Return (X, Y) of the center of cell containing provided text 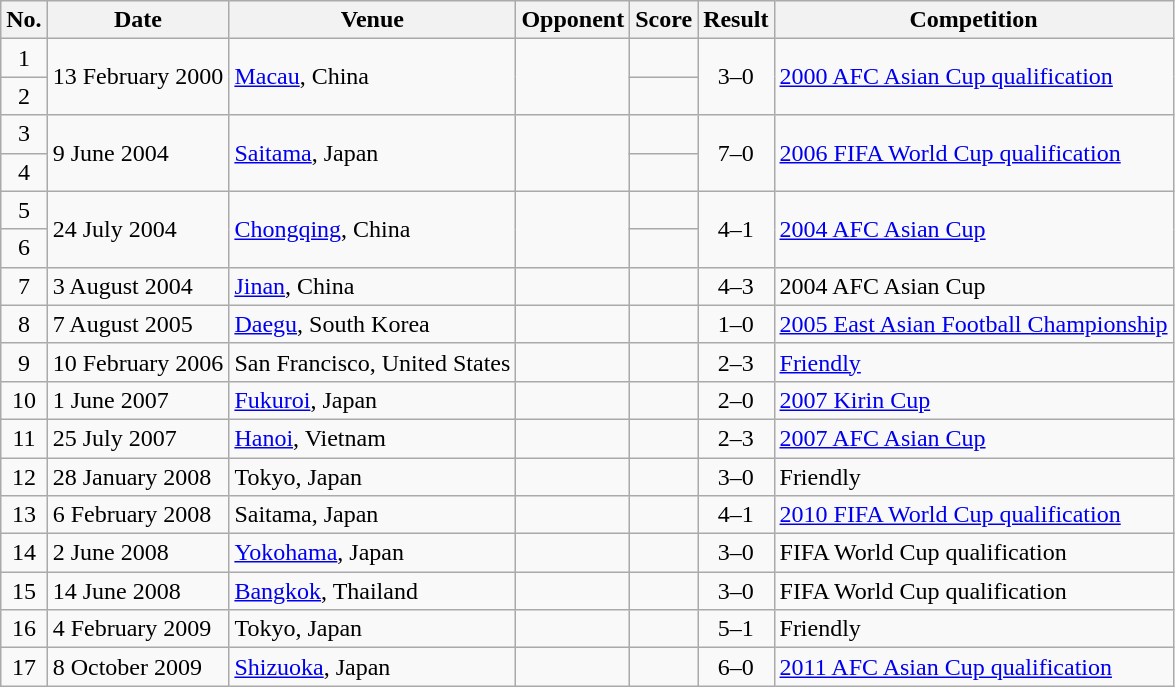
4 (24, 172)
15 (24, 591)
3 (24, 134)
Competition (974, 20)
2010 FIFA World Cup qualification (974, 515)
3 August 2004 (138, 286)
16 (24, 629)
11 (24, 438)
4–3 (736, 286)
10 February 2006 (138, 362)
28 January 2008 (138, 477)
Date (138, 20)
7 (24, 286)
Opponent (573, 20)
10 (24, 400)
9 (24, 362)
6 (24, 248)
13 February 2000 (138, 77)
13 (24, 515)
7–0 (736, 153)
Hanoi, Vietnam (372, 438)
12 (24, 477)
6 February 2008 (138, 515)
2000 AFC Asian Cup qualification (974, 77)
Macau, China (372, 77)
2007 AFC Asian Cup (974, 438)
Jinan, China (372, 286)
2011 AFC Asian Cup qualification (974, 667)
6–0 (736, 667)
2005 East Asian Football Championship (974, 324)
Venue (372, 20)
1–0 (736, 324)
Chongqing, China (372, 229)
8 October 2009 (138, 667)
2 (24, 96)
14 June 2008 (138, 591)
14 (24, 553)
17 (24, 667)
No. (24, 20)
4 February 2009 (138, 629)
7 August 2005 (138, 324)
Result (736, 20)
Yokohama, Japan (372, 553)
2007 Kirin Cup (974, 400)
Daegu, South Korea (372, 324)
Shizuoka, Japan (372, 667)
5 (24, 210)
8 (24, 324)
1 June 2007 (138, 400)
Score (664, 20)
San Francisco, United States (372, 362)
24 July 2004 (138, 229)
2006 FIFA World Cup qualification (974, 153)
2 June 2008 (138, 553)
5–1 (736, 629)
1 (24, 58)
9 June 2004 (138, 153)
Fukuroi, Japan (372, 400)
2–0 (736, 400)
Bangkok, Thailand (372, 591)
25 July 2007 (138, 438)
